Provide the [X, Y] coordinate of the cell's center where the given text is located.  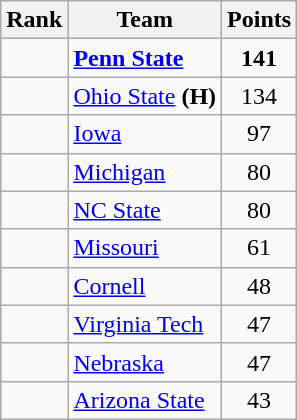
Penn State [145, 58]
61 [260, 248]
Arizona State [145, 400]
48 [260, 286]
Iowa [145, 134]
Ohio State (H) [145, 96]
134 [260, 96]
97 [260, 134]
Rank [34, 20]
Points [260, 20]
Cornell [145, 286]
NC State [145, 210]
Team [145, 20]
Missouri [145, 248]
Nebraska [145, 362]
141 [260, 58]
Virginia Tech [145, 324]
43 [260, 400]
Michigan [145, 172]
